Determine the (X, Y) coordinate at the center of the cell enclosing the given text.  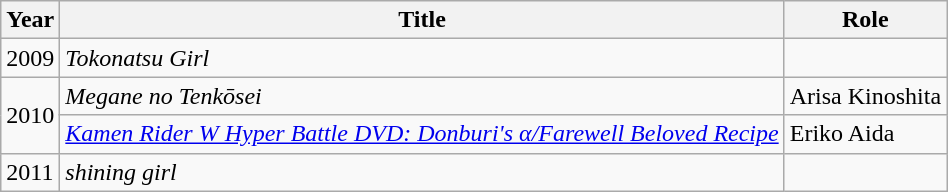
Role (865, 20)
Tokonatsu Girl (422, 58)
2009 (30, 58)
Arisa Kinoshita (865, 96)
shining girl (422, 172)
Megane no Tenkōsei (422, 96)
2011 (30, 172)
Eriko Aida (865, 134)
Kamen Rider W Hyper Battle DVD: Donburi's α/Farewell Beloved Recipe (422, 134)
Title (422, 20)
Year (30, 20)
2010 (30, 115)
